Capture the cell that displays the provided text and extract its (X, Y) central coordinate. 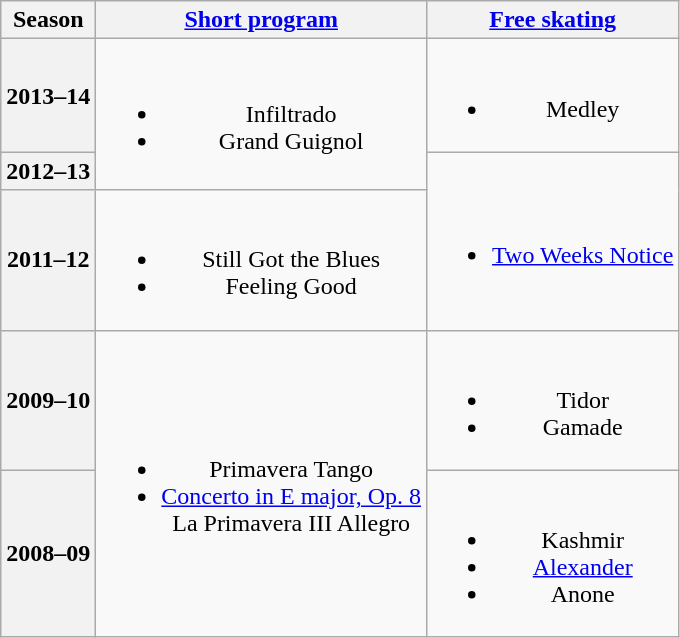
2013–14 (48, 96)
Tidor Gamade (553, 400)
Free skating (553, 20)
Season (48, 20)
Kashmir Alexander Anone (553, 554)
Infiltrado Grand Guignol (262, 114)
Short program (262, 20)
2008–09 (48, 554)
Medley (553, 96)
Still Got the Blues Feeling Good (262, 260)
Two Weeks Notice (553, 241)
Primavera Tango Concerto in E major, Op. 8 La Primavera III Allegro (262, 484)
2009–10 (48, 400)
2011–12 (48, 260)
2012–13 (48, 171)
